Return (x, y) of the center of cell containing provided text 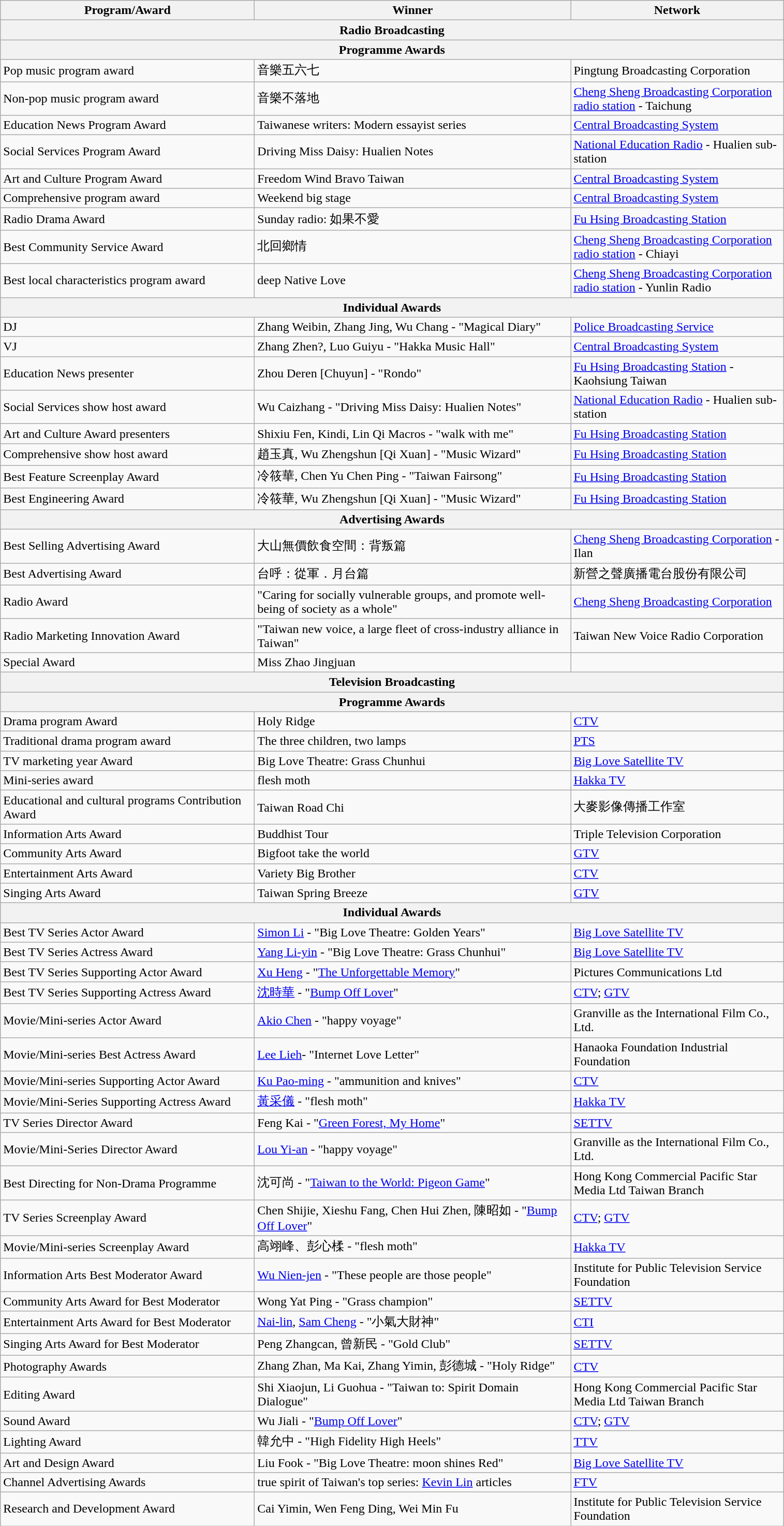
Wu Jiali - "Bump Off Lover" (413, 1421)
Art and Culture Program Award (127, 179)
Art and Culture Award presenters (127, 434)
Pictures Communications Ltd (677, 972)
Best Directing for Non-Drama Programme (127, 1183)
Wu Caizhang - "Driving Miss Daisy: Hualien Notes" (413, 407)
Television Broadcasting (392, 682)
Shi Xiaojun, Li Guohua - "Taiwan to: Spirit Domain Dialogue" (413, 1395)
Radio Broadcasting (392, 30)
Chen Shijie, Xieshu Fang, Chen Hui Zhen, 陳昭如 - "Bump Off Lover" (413, 1218)
Network (677, 10)
Community Arts Award for Best Moderator (127, 1301)
Best Engineering Award (127, 499)
true spirit of Taiwan's top series: Kevin Lin articles (413, 1483)
TV Series Screenplay Award (127, 1218)
大山無價飲食空間：背叛篇 (413, 547)
Police Broadcasting Service (677, 327)
Movie/Mini-Series Supporting Actress Award (127, 1102)
Zhang Zhan, Ma Kai, Zhang Yimin, 彭德城 - "Holy Ridge" (413, 1367)
Movie/Mini-series Supporting Actor Award (127, 1081)
Singing Arts Award (127, 893)
Movie/Mini-series Screenplay Award (127, 1246)
Lou Yi-an - "happy voyage" (413, 1149)
大麥影像傳播工作室 (677, 808)
Wu Nien-jen - "These people are those people" (413, 1274)
Fu Hsing Broadcasting Station - Kaohsiung Taiwan (677, 374)
Sound Award (127, 1421)
Big Love Theatre: Grass Chunhui (413, 761)
Akio Chen - "happy voyage" (413, 1021)
DJ (127, 327)
Variety Big Brother (413, 873)
Education News Program Award (127, 125)
Comprehensive show host award (127, 454)
Feng Kai - "Green Forest, My Home" (413, 1123)
FTV (677, 1483)
Movie/Mini-series Best Actress Award (127, 1054)
"Taiwan new voice, a large fleet of cross-industry alliance in Taiwan" (413, 636)
Triple Television Corporation (677, 834)
Cai Yimin, Wen Feng Ding, Wei Min Fu (413, 1509)
Hanaoka Foundation Industrial Foundation (677, 1054)
Advertising Awards (392, 520)
Best Advertising Award (127, 575)
高翊峰、彭心楺 - "flesh moth" (413, 1246)
Freedom Wind Bravo Taiwan (413, 179)
Mini-series award (127, 781)
音樂不落地 (413, 98)
Shixiu Fen, Kindi, Lin Qi Macros - "walk with me" (413, 434)
Best local characteristics program award (127, 281)
Best TV Series Supporting Actress Award (127, 993)
Special Award (127, 662)
冷筱華, Chen Yu Chen Ping - "Taiwan Fairsong" (413, 476)
Information Arts Best Moderator Award (127, 1274)
Community Arts Award (127, 854)
Taiwan Road Chi (413, 808)
Ku Pao-ming - "ammunition and knives" (413, 1081)
沈時華 - "Bump Off Lover" (413, 993)
Information Arts Award (127, 834)
Educational and cultural programs Contribution Award (127, 808)
趙玉真, Wu Zhengshun [Qi Xuan] - "Music Wizard" (413, 454)
音樂五六七 (413, 70)
Taiwan Spring Breeze (413, 893)
TV Series Director Award (127, 1123)
Social Services Program Award (127, 152)
Pop music program award (127, 70)
新營之聲廣播電台股份有限公司 (677, 575)
Entertainment Arts Award (127, 873)
TTV (677, 1442)
Art and Design Award (127, 1462)
Cheng Sheng Broadcasting Corporation (677, 601)
"Caring for socially vulnerable groups, and promote well-being of society as a whole" (413, 601)
Non-pop music program award (127, 98)
Winner (413, 10)
Pingtung Broadcasting Corporation (677, 70)
Singing Arts Award for Best Moderator (127, 1345)
Best TV Series Actor Award (127, 932)
Best Feature Screenplay Award (127, 476)
Comprehensive program award (127, 198)
Weekend big stage (413, 198)
Lee Lieh- "Internet Love Letter" (413, 1054)
Driving Miss Daisy: Hualien Notes (413, 152)
北回鄉情 (413, 246)
deep Native Love (413, 281)
Xu Heng - "The Unforgettable Memory" (413, 972)
Wong Yat Ping - "Grass champion" (413, 1301)
Simon Li - "Big Love Theatre: Golden Years" (413, 932)
The three children, two lamps (413, 741)
Radio Marketing Innovation Award (127, 636)
Sunday radio: 如果不愛 (413, 219)
Best TV Series Supporting Actor Award (127, 972)
黃采儀 - "flesh moth" (413, 1102)
Education News presenter (127, 374)
Research and Development Award (127, 1509)
Editing Award (127, 1395)
flesh moth (413, 781)
Nai-lin, Sam Cheng - "小氣大財神" (413, 1322)
Zhang Weibin, Zhang Jing, Wu Chang - "Magical Diary" (413, 327)
Movie/Mini-Series Director Award (127, 1149)
冷筱華, Wu Zhengshun [Qi Xuan] - "Music Wizard" (413, 499)
Entertainment Arts Award for Best Moderator (127, 1322)
Cheng Sheng Broadcasting Corporation radio station - Chiayi (677, 246)
Cheng Sheng Broadcasting Corporation radio station - Taichung (677, 98)
Best TV Series Actress Award (127, 952)
沈可尚 - "Taiwan to the World: Pigeon Game" (413, 1183)
Bigfoot take the world (413, 854)
Best Selling Advertising Award (127, 547)
Zhang Zhen?, Luo Guiyu - "Hakka Music Hall" (413, 347)
Radio Award (127, 601)
台呼：從軍．月台篇 (413, 575)
Photography Awards (127, 1367)
Holy Ridge (413, 722)
Channel Advertising Awards (127, 1483)
Radio Drama Award (127, 219)
Buddhist Tour (413, 834)
Social Services show host award (127, 407)
Program/Award (127, 10)
韓允中 - "High Fidelity High Heels" (413, 1442)
CTI (677, 1322)
Peng Zhangcan, 曾新民 - "Gold Club" (413, 1345)
Best Community Service Award (127, 246)
Taiwan New Voice Radio Corporation (677, 636)
Cheng Sheng Broadcasting Corporation radio station - Yunlin Radio (677, 281)
Movie/Mini-series Actor Award (127, 1021)
PTS (677, 741)
VJ (127, 347)
TV marketing year Award (127, 761)
Yang Li-yin - "Big Love Theatre: Grass Chunhui" (413, 952)
Liu Fook - "Big Love Theatre: moon shines Red" (413, 1462)
Zhou Deren [Chuyun] - "Rondo" (413, 374)
Traditional drama program award (127, 741)
Miss Zhao Jingjuan (413, 662)
Taiwanese writers: Modern essayist series (413, 125)
Cheng Sheng Broadcasting Corporation - Ilan (677, 547)
Lighting Award (127, 1442)
Drama program Award (127, 722)
